Pinpoint the cell where the given text exists, returning its (x, y) midpoint coordinate. 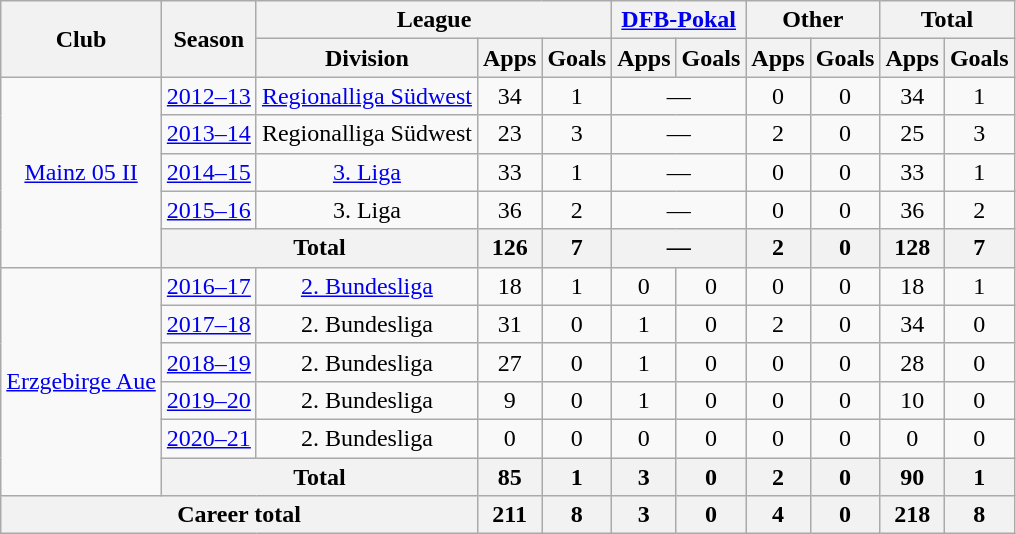
2013–14 (208, 134)
2014–15 (208, 172)
DFB-Pokal (679, 20)
85 (509, 477)
211 (509, 515)
9 (509, 400)
2018–19 (208, 362)
Club (82, 39)
Erzgebirge Aue (82, 381)
10 (912, 400)
4 (778, 515)
Other (813, 20)
27 (509, 362)
2012–13 (208, 96)
2017–18 (208, 324)
128 (912, 248)
31 (509, 324)
126 (509, 248)
23 (509, 134)
28 (912, 362)
League (434, 20)
2020–21 (208, 438)
Mainz 05 II (82, 172)
2016–17 (208, 286)
90 (912, 477)
Season (208, 39)
25 (912, 134)
218 (912, 515)
2019–20 (208, 400)
Division (366, 58)
2015–16 (208, 210)
Career total (240, 515)
